Find where the given text appears and provide that cell's center as [x, y] coordinate. 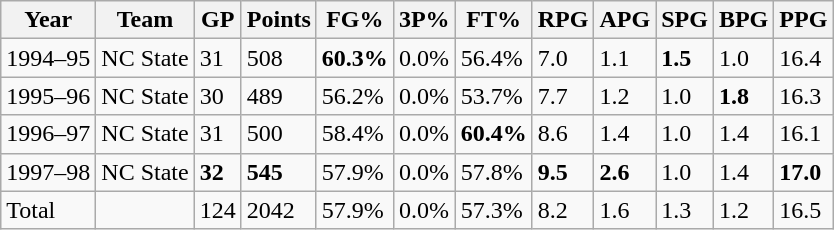
16.5 [804, 210]
545 [278, 172]
Year [48, 20]
3P% [424, 20]
30 [218, 96]
7.0 [563, 58]
BPG [743, 20]
Points [278, 20]
1.3 [685, 210]
57.8% [494, 172]
53.7% [494, 96]
Team [145, 20]
1997–98 [48, 172]
124 [218, 210]
APG [625, 20]
2042 [278, 210]
1995–96 [48, 96]
32 [218, 172]
7.7 [563, 96]
17.0 [804, 172]
RPG [563, 20]
500 [278, 134]
56.2% [354, 96]
16.4 [804, 58]
60.4% [494, 134]
FG% [354, 20]
GP [218, 20]
PPG [804, 20]
57.3% [494, 210]
8.6 [563, 134]
1.1 [625, 58]
1.6 [625, 210]
1.5 [685, 58]
489 [278, 96]
16.1 [804, 134]
1.8 [743, 96]
508 [278, 58]
16.3 [804, 96]
Total [48, 210]
60.3% [354, 58]
2.6 [625, 172]
FT% [494, 20]
56.4% [494, 58]
58.4% [354, 134]
8.2 [563, 210]
1994–95 [48, 58]
9.5 [563, 172]
1996–97 [48, 134]
SPG [685, 20]
